Identify which cell holds the provided text, then report its [X, Y] central coordinate. 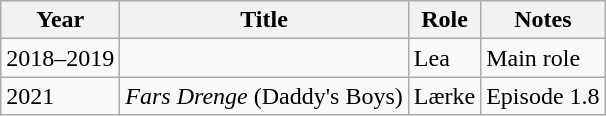
Notes [543, 20]
Title [264, 20]
Lærke [444, 96]
Lea [444, 58]
Role [444, 20]
2021 [60, 96]
Episode 1.8 [543, 96]
Fars Drenge (Daddy's Boys) [264, 96]
Main role [543, 58]
Year [60, 20]
2018–2019 [60, 58]
